Detect which cell encompasses the target text, then output its (X, Y) center coordinate. 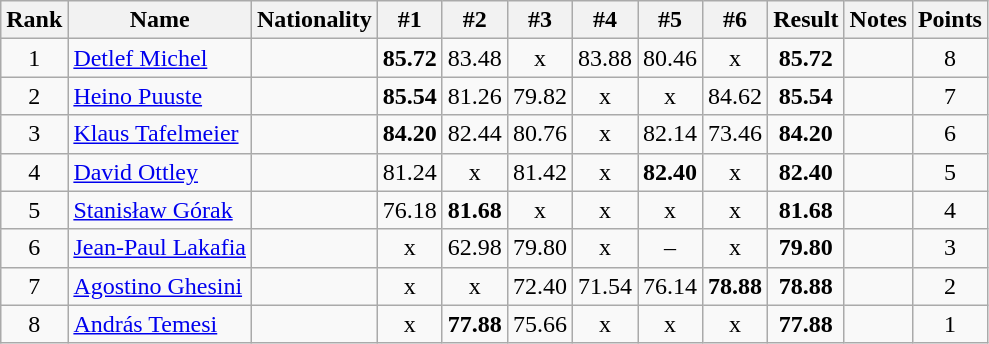
Notes (878, 20)
83.48 (474, 58)
#6 (736, 20)
81.42 (540, 172)
82.14 (670, 134)
76.18 (410, 210)
Nationality (315, 20)
82.44 (474, 134)
#2 (474, 20)
76.14 (670, 286)
81.26 (474, 96)
#1 (410, 20)
– (670, 248)
84.62 (736, 96)
62.98 (474, 248)
Rank (34, 20)
80.76 (540, 134)
80.46 (670, 58)
David Ottley (160, 172)
Heino Puuste (160, 96)
#5 (670, 20)
75.66 (540, 324)
Name (160, 20)
Klaus Tafelmeier (160, 134)
72.40 (540, 286)
Stanisław Górak (160, 210)
79.82 (540, 96)
#3 (540, 20)
83.88 (604, 58)
Result (806, 20)
Detlef Michel (160, 58)
Points (950, 20)
András Temesi (160, 324)
81.24 (410, 172)
Agostino Ghesini (160, 286)
73.46 (736, 134)
71.54 (604, 286)
Jean-Paul Lakafia (160, 248)
#4 (604, 20)
